Search for the cell housing the specified text and yield its (X, Y) center coordinate. 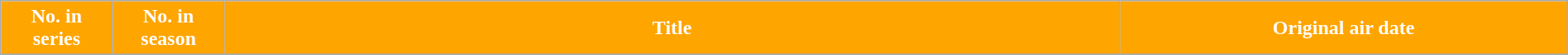
Title (672, 28)
Original air date (1343, 28)
No. inseries (56, 28)
No. inseason (169, 28)
